Return the [x, y] coordinate for the center point of the cell that contains the specified text.  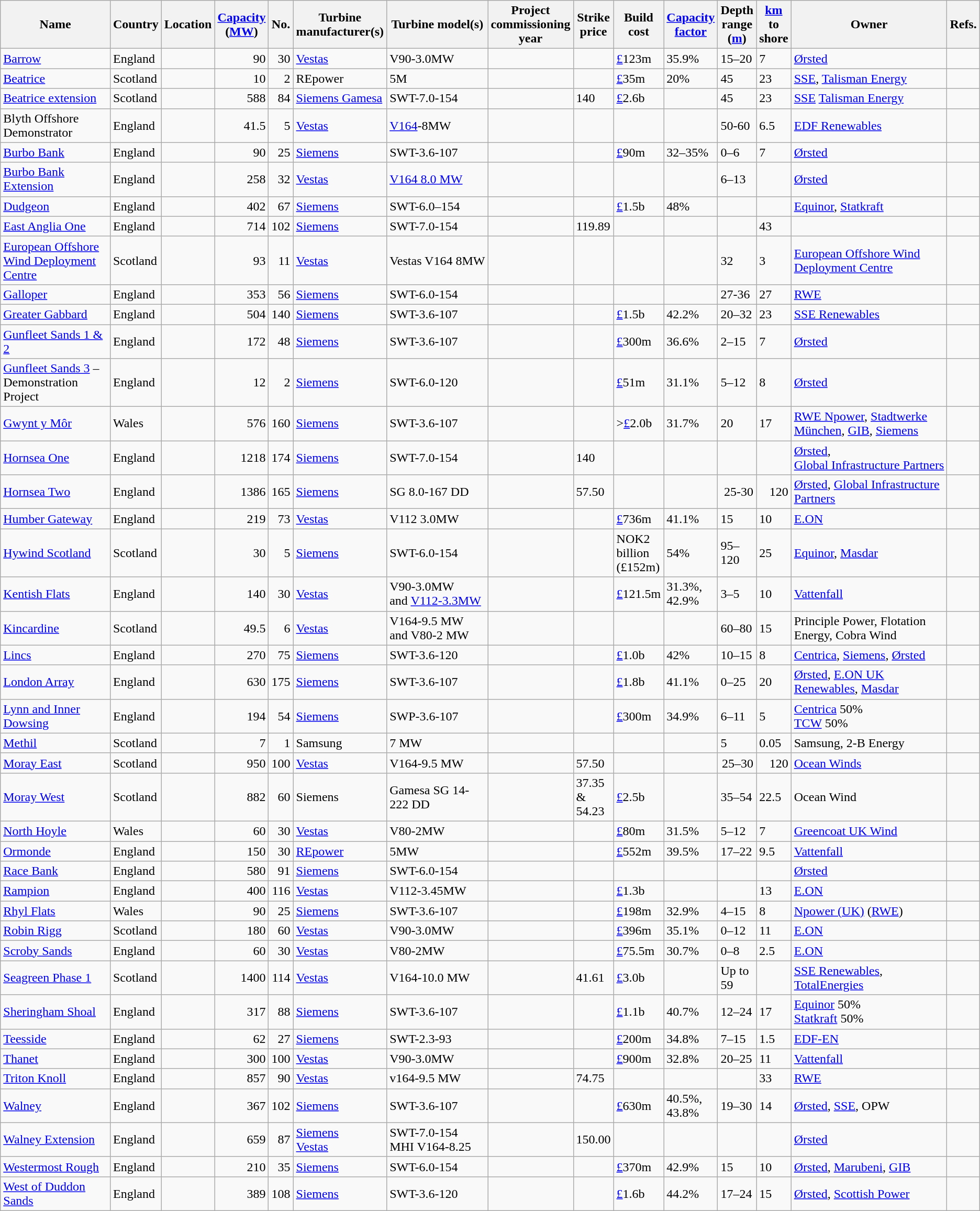
33 [774, 1079]
Ørsted, E.ON UK Renewables, Masdar [869, 682]
20–25 [737, 1059]
Kentish Flats [55, 594]
V112 3.0MW [438, 519]
Turbine model(s) [438, 25]
31.7% [691, 424]
Buildcost [639, 25]
£198m [639, 911]
Vestas V164 8MW [438, 260]
5M [438, 79]
Up to 59 [737, 978]
31.3%,42.9% [691, 594]
£123m [639, 59]
630 [242, 682]
659 [242, 1139]
Name [55, 25]
Centrica, Siemens, Ørsted [869, 655]
25–30 [737, 763]
10–15 [737, 655]
43 [774, 226]
Barrow [55, 59]
Walney [55, 1106]
Ørsted, Marubeni, GIB [869, 1166]
Ørsted, SSE, OPW [869, 1106]
114 [281, 978]
31.1% [691, 383]
32.8% [691, 1059]
6 [281, 628]
87 [281, 1139]
27-36 [737, 294]
NOK2 billion(£152m) [639, 553]
108 [281, 1194]
Equinor, Masdar [869, 553]
172 [242, 341]
210 [242, 1166]
119.89 [594, 226]
£630m [639, 1106]
Humber Gateway [55, 519]
Gamesa SG 14-222 DD [438, 797]
£80m [639, 831]
Burbo Bank [55, 152]
SSE Renewables, TotalEnergies [869, 978]
219 [242, 519]
1386 [242, 492]
Ocean Wind [869, 797]
258 [242, 179]
Dudgeon [55, 206]
35–54 [737, 797]
V164-10.0 MW [438, 978]
32–35% [691, 152]
Robin Rigg [55, 931]
Moray East [55, 763]
Gunfleet Sands 3 – Demonstration Project [55, 383]
Ørsted, Scottish Power [869, 1194]
150 [242, 851]
£2.6b [639, 98]
Hywind Scotland [55, 553]
£51m [639, 383]
V90-3.0MWand V112-3.3MW [438, 594]
353 [242, 294]
£1.0b [639, 655]
150.00 [594, 1139]
93 [242, 260]
950 [242, 763]
Gunfleet Sands 1 & 2 [55, 341]
31.5% [691, 831]
17–24 [737, 1194]
389 [242, 1194]
km toshore [774, 25]
367 [242, 1106]
Beatrice [55, 79]
6–13 [737, 179]
165 [281, 492]
Race Bank [55, 871]
£121.5m [639, 594]
£200m [639, 1039]
SSE, Talisman Energy [869, 79]
41.5 [242, 126]
Capacityfactor [691, 25]
SSE Talisman Energy [869, 98]
£90m [639, 152]
No. [281, 25]
35 [281, 1166]
37.35 & 54.23 [594, 797]
2.5 [774, 951]
SG 8.0-167 DD [438, 492]
35.9% [691, 59]
67 [281, 206]
Blyth Offshore Demonstrator [55, 126]
6–11 [737, 716]
Thanet [55, 1059]
Burbo Bank Extension [55, 179]
25-30 [737, 492]
160 [281, 424]
20–32 [737, 314]
Lynn and Inner Dowsing [55, 716]
1.5 [774, 1039]
180 [242, 931]
Methil [55, 743]
54% [691, 553]
SWP-3.6-107 [438, 716]
42% [691, 655]
175 [281, 682]
0–6 [737, 152]
0–12 [737, 931]
Moray West [55, 797]
5MW [438, 851]
Depthrange (m) [737, 25]
Npower (UK) (RWE) [869, 911]
Sheringham Shoal [55, 1012]
Equinor 50%Statkraft 50% [869, 1012]
13 [774, 891]
116 [281, 891]
2–15 [737, 341]
95–120 [737, 553]
41.61 [594, 978]
9.5 [774, 851]
East Anglia One [55, 226]
42.2% [691, 314]
£736m [639, 519]
317 [242, 1012]
Greencoat UK Wind [869, 831]
SWT-6.0-120 [438, 383]
Rhyl Flats [55, 911]
44.2% [691, 1194]
Samsung [340, 743]
Ocean Winds [869, 763]
35.1% [691, 931]
£1.8b [639, 682]
194 [242, 716]
300 [242, 1059]
v164-9.5 MW [438, 1079]
39.5% [691, 851]
£900m [639, 1059]
882 [242, 797]
Hornsea One [55, 458]
RWE Npower, Stadtwerke München, GIB, Siemens [869, 424]
3–5 [737, 594]
15–20 [737, 59]
30.7% [691, 951]
402 [242, 206]
V164-9.5 MWand V80-2 MW [438, 628]
Refs. [963, 25]
£370m [639, 1166]
Hornsea Two [55, 492]
Siemens Gamesa [340, 98]
£75.5m [639, 951]
£35m [639, 79]
84 [281, 98]
Walney Extension [55, 1139]
14 [774, 1106]
£1.1b [639, 1012]
Location [188, 25]
50-60 [737, 126]
73 [281, 519]
V164-8MW [438, 126]
£1.6b [639, 1194]
Triton Knoll [55, 1079]
Strikeprice [594, 25]
91 [281, 871]
Scroby Sands [55, 951]
34.8% [691, 1039]
74.75 [594, 1079]
London Array [55, 682]
32.9% [691, 911]
Principle Power, Flotation Energy, Cobra Wind [869, 628]
7–15 [737, 1039]
Turbinemanufacturer(s) [340, 25]
19–30 [737, 1106]
62 [242, 1039]
6.5 [774, 126]
42.9% [691, 1166]
588 [242, 98]
49.5 [242, 628]
SWT-7.0-154MHI V164-8.25 [438, 1139]
£396m [639, 931]
12 [242, 383]
400 [242, 891]
SWT-2.3-93 [438, 1039]
Ormonde [55, 851]
Beatrice extension [55, 98]
Equinor, Statkraft [869, 206]
857 [242, 1079]
Projectcommissioning year [531, 25]
£1.3b [639, 891]
7 MW [438, 743]
£552m [639, 851]
504 [242, 314]
714 [242, 226]
£3.0b [639, 978]
4–15 [737, 911]
Samsung, 2-B Energy [869, 743]
34.9% [691, 716]
SWT-6.0–154 [438, 206]
20% [691, 79]
£2.5b [639, 797]
V164 8.0 MW [438, 179]
SSE Renewables [869, 314]
576 [242, 424]
>£2.0b [639, 424]
Gwynt y Môr [55, 424]
V112-3.45MW [438, 891]
0–8 [737, 951]
Centrica 50% TCW 50% [869, 716]
Capacity(MW) [242, 25]
1218 [242, 458]
Seagreen Phase 1 [55, 978]
Greater Gabbard [55, 314]
40.5%,43.8% [691, 1106]
56 [281, 294]
1400 [242, 978]
580 [242, 871]
54 [281, 716]
3 [774, 260]
West of Duddon Sands [55, 1194]
Country [136, 25]
Westermost Rough [55, 1166]
V164-9.5 MW [438, 763]
Galloper [55, 294]
22.5 [774, 797]
36.6% [691, 341]
0–25 [737, 682]
EDF Renewables [869, 126]
40.7% [691, 1012]
270 [242, 655]
88 [281, 1012]
60–80 [737, 628]
1 [281, 743]
North Hoyle [55, 831]
Kincardine [55, 628]
SiemensVestas [340, 1139]
75 [281, 655]
12–24 [737, 1012]
174 [281, 458]
0.05 [774, 743]
Teesside [55, 1039]
48 [281, 341]
17–22 [737, 851]
EDF-EN [869, 1039]
Owner [869, 25]
Rampion [55, 891]
Lincs [55, 655]
48% [691, 206]
